Pinpoint the cell where the given text exists, returning its (X, Y) midpoint coordinate. 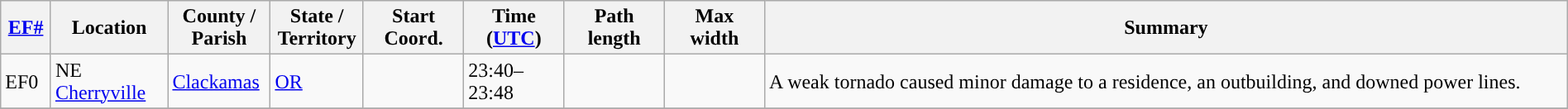
Path length (614, 28)
EF# (26, 28)
Max width (715, 28)
Clackamas (219, 81)
Summary (1166, 28)
Location (109, 28)
A weak tornado caused minor damage to a residence, an outbuilding, and downed power lines. (1166, 81)
OR (318, 81)
Start Coord. (414, 28)
Time (UTC) (514, 28)
NE Cherryville (109, 81)
23:40–23:48 (514, 81)
County / Parish (219, 28)
State / Territory (318, 28)
EF0 (26, 81)
